Determine the [x, y] coordinate at the center of the cell enclosing the given text.  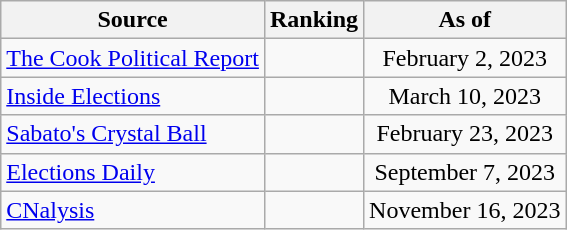
Sabato's Crystal Ball [133, 134]
Inside Elections [133, 96]
As of [465, 20]
November 16, 2023 [465, 210]
Source [133, 20]
The Cook Political Report [133, 58]
CNalysis [133, 210]
Ranking [314, 20]
March 10, 2023 [465, 96]
Elections Daily [133, 172]
September 7, 2023 [465, 172]
February 2, 2023 [465, 58]
February 23, 2023 [465, 134]
